Provide the [x, y] coordinate of the cell's center where the given text is located.  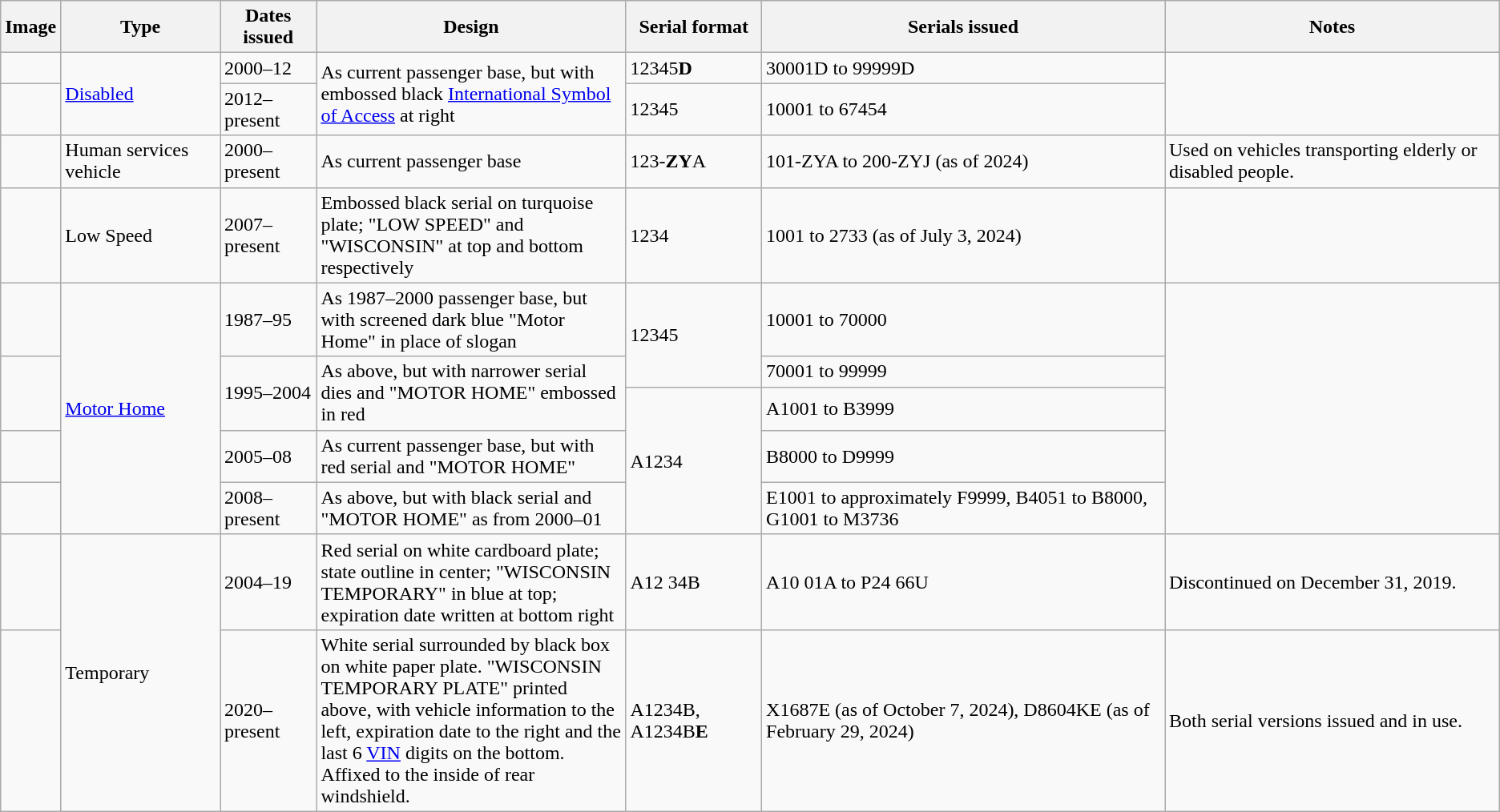
123-ZYA [694, 162]
Dates issued [268, 27]
Serials issued [963, 27]
X1687E (as of October 7, 2024), D8604KE (as of February 29, 2024) [963, 721]
1001 to 2733 (as of July 3, 2024) [963, 235]
10001 to 67454 [963, 109]
30001D to 99999D [963, 68]
1995–2004 [268, 393]
Embossed black serial on turquoise plate; "LOW SPEED" and "WISCONSIN" at top and bottom respectively [471, 235]
Disabled [141, 94]
B8000 to D9999 [963, 456]
Motor Home [141, 408]
A12 34B [694, 581]
2020–present [268, 721]
2008–present [268, 508]
Used on vehicles transporting elderly or disabled people. [1333, 162]
Image [30, 27]
As current passenger base, but with embossed black International Symbol of Access at right [471, 94]
Red serial on white cardboard plate; state outline in center; "WISCONSIN TEMPORARY" in blue at top; expiration date written at bottom right [471, 581]
Type [141, 27]
As current passenger base, but with red serial and "MOTOR HOME" [471, 456]
2005–08 [268, 456]
Temporary [141, 673]
70001 to 99999 [963, 372]
As 1987–2000 passenger base, but with screened dark blue "Motor Home" in place of slogan [471, 320]
A1234B, A1234BE [694, 721]
As current passenger base [471, 162]
E1001 to approximately F9999, B4051 to B8000, G1001 to M3736 [963, 508]
101-ZYA to 200-ZYJ (as of 2024) [963, 162]
2004–19 [268, 581]
Notes [1333, 27]
Both serial versions issued and in use. [1333, 721]
1234 [694, 235]
As above, but with narrower serial dies and "MOTOR HOME" embossed in red [471, 393]
2000–12 [268, 68]
Discontinued on December 31, 2019. [1333, 581]
Serial format [694, 27]
12345D [694, 68]
Design [471, 27]
A1001 to B3999 [963, 408]
A1234 [694, 460]
Human services vehicle [141, 162]
A10 01A to P24 66U [963, 581]
As above, but with black serial and "MOTOR HOME" as from 2000–01 [471, 508]
10001 to 70000 [963, 320]
2007–present [268, 235]
2012–present [268, 109]
Low Speed [141, 235]
1987–95 [268, 320]
2000–present [268, 162]
